Find where the given text appears and provide that cell's center as (x, y) coordinate. 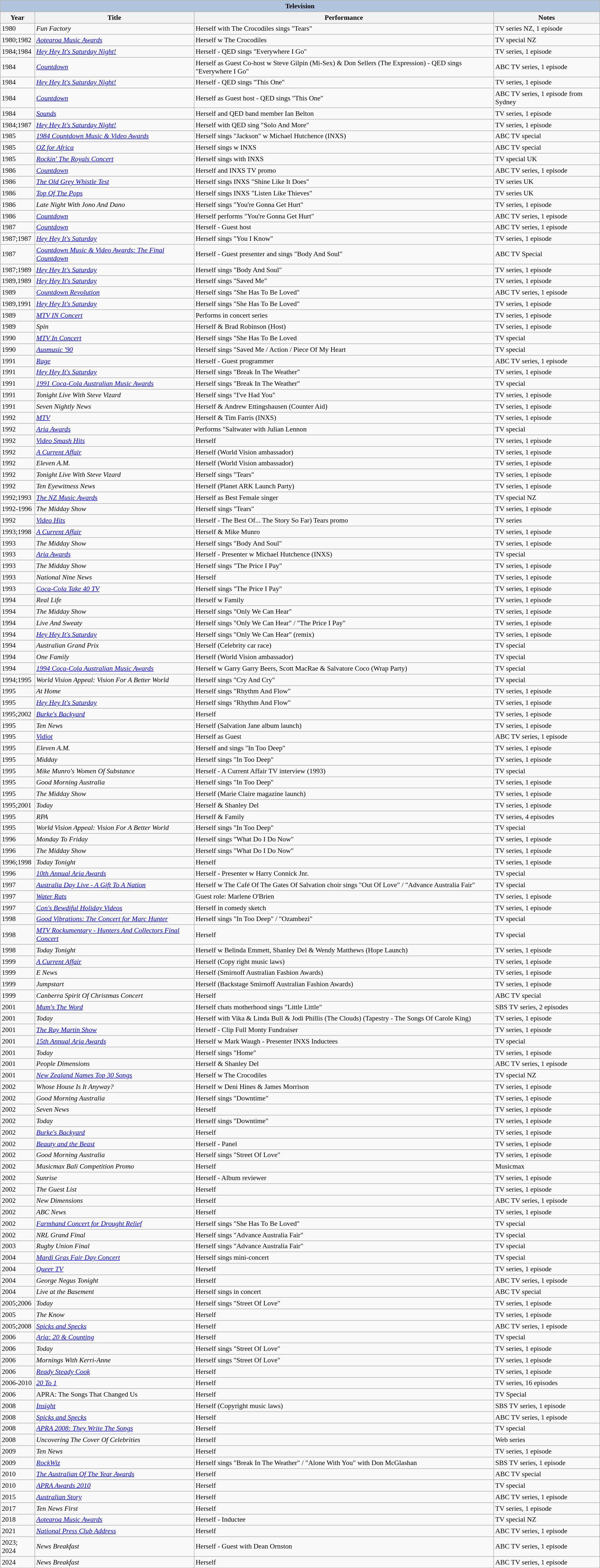
Herself - The Best Of... The Story So Far) Tears promo (344, 521)
Vidiot (114, 737)
Herself as Guest (344, 737)
Herself (Marie Claire magazine launch) (344, 794)
1992;1993 (17, 498)
Mike Munro's Women Of Substance (114, 771)
Herself (Celebrity car race) (344, 646)
Web series (547, 1440)
The NZ Music Awards (114, 498)
2015 (17, 1497)
Herself and QED band member Ian Belton (344, 114)
Jumpstart (114, 984)
1994 Coca-Cola Australian Music Awards (114, 669)
MTV Rockumentary - Hunters And Collectors Final Concert (114, 934)
Water Rats (114, 896)
Australia Day Live - A Gift To A Nation (114, 885)
Herself sings "She Has To Be Loved (344, 338)
2017 (17, 1509)
Canberra Spirit Of Christmas Concert (114, 996)
Herself - Guest with Dean Ornston (344, 1547)
Year (17, 18)
RPA (114, 817)
10th Annual Aria Awards (114, 874)
Herself (Copy right music laws) (344, 962)
1987;1989 (17, 270)
1989,1991 (17, 304)
Herself - Guest presenter and sings "Body And Soul" (344, 255)
Herself sings "Break In The Weather" / "Alone With You" with Don McGlashan (344, 1463)
1994;1995 (17, 680)
Aria: 20 & Counting (114, 1337)
Queer TV (114, 1269)
National Press Club Address (114, 1531)
1987;1987 (17, 239)
People Dimensions (114, 1064)
Live And Sweaty (114, 623)
The Old Grey Whistle Test (114, 182)
Herself w Mark Waugh - Presenter INXS Inductees (344, 1041)
Herself sings "Only We Can Hear" (remix) (344, 634)
Mardi Gras Fair Day Concert (114, 1258)
Countdown Music & Video Awards: The Final Countdown (114, 255)
Insight (114, 1406)
Herself sings "You I Know" (344, 239)
Herself & Andrew Ettingshausen (Counter Aid) (344, 406)
Herself w The Café Of The Gates Of Salvation choir sings "Out Of Love" / "Advance Australia Fair" (344, 885)
The Ray Martin Show (114, 1030)
Herself sings with INXS (344, 159)
Herself - QED sings "This One" (344, 83)
Uncovering The Cover Of Celebrities (114, 1440)
Herself chats motherhood sings "Little Little" (344, 1007)
Monday To Friday (114, 839)
Australian Story (114, 1497)
ABC TV Special (547, 255)
Whose House Is It Anyway? (114, 1087)
Performs "Saltwater with Julian Lennon (344, 429)
Countdown Revolution (114, 293)
Herself performs "You're Gonna Get Hurt" (344, 216)
Herself - Inductee (344, 1520)
2003 (17, 1246)
APRA Awards 2010 (114, 1486)
Herself with QED sing "Solo And More" (344, 125)
1996;1998 (17, 862)
Herself and sings "In Too Deep" (344, 748)
Herself w Belinda Emmett, Shanley Del & Wendy Matthews (Hope Launch) (344, 950)
Herself sings w INXS (344, 148)
Herself in comedy sketch (344, 908)
The Guest List (114, 1189)
Herself sings mini-concert (344, 1258)
Herself w Family (344, 600)
Video Hits (114, 521)
Farmhand Concert for Drought Relief (114, 1224)
Late Night With Jono And Dano (114, 205)
Herself (Planet ARK Launch Party) (344, 486)
Herself as Guest Co-host w Steve Gilpin (Mi-Sex) & Don Sellers (The Expression) - QED sings "Everywhere I Go" (344, 67)
Herself sings "Saved Me" (344, 281)
Herself - Guest programmer (344, 361)
Rugby Union Final (114, 1246)
Herself (Smirnoff Australian Fashion Awards) (344, 973)
TV series (547, 521)
Herself with Vika & Linda Bull & Jodi Phillis (The Clouds) (Tapestry - The Songs Of Carole King) (344, 1019)
Herself sings "Home" (344, 1053)
Performs in concert series (344, 315)
Guest role: Marlene O'Brien (344, 896)
RockWiz (114, 1463)
Rage (114, 361)
Herself - Album reviewer (344, 1178)
15th Annual Aria Awards (114, 1041)
Beauty and the Beast (114, 1144)
Title (114, 18)
Herself (Salvation Jane album launch) (344, 726)
Herself - A Current Affair TV interview (1993) (344, 771)
Herself sings in concert (344, 1292)
NRL Grand Final (114, 1235)
2023; 2024 (17, 1547)
Fun Factory (114, 29)
Herself sings INXS "Listen Like Thieves" (344, 193)
Television (300, 6)
Herself sings "You're Gonna Get Hurt" (344, 205)
Real Life (114, 600)
1995;2002 (17, 714)
The Australian Of The Year Awards (114, 1474)
APRA: The Songs That Changed Us (114, 1395)
Herself sings "Cry And Cry" (344, 680)
George Negus Tonight (114, 1280)
Seven Nightly News (114, 406)
MTV In Concert (114, 338)
Coca-Cola Take 40 TV (114, 589)
Herself - Panel (344, 1144)
Herself sings "Jackson" w Michael Hutchence (INXS) (344, 136)
Live at the Basement (114, 1292)
Herself sings "Only We Can Hear" / "The Price I Pay" (344, 623)
2006-2010 (17, 1383)
TV series, 4 episodes (547, 817)
MTV IN Concert (114, 315)
Good Vibrations: The Concert for Marc Hunter (114, 919)
TV series, 16 episodes (547, 1383)
1993;1998 (17, 532)
1984;1987 (17, 125)
2005;2006 (17, 1304)
TV series NZ, 1 episode (547, 29)
Herself & Tim Farris (INXS) (344, 418)
Musicmax (547, 1167)
Musicmax Bali Competition Promo (114, 1167)
2024 (17, 1562)
1980 (17, 29)
1991 Coca-Cola Australian Music Awards (114, 384)
E News (114, 973)
Herself w Garry Garry Beers, Scott MacRae & Salvatore Coco (Wrap Party) (344, 669)
OZ for Africa (114, 148)
Herself (Copyright music laws) (344, 1406)
TV Special (547, 1395)
Herself - Guest host (344, 227)
Ten News First (114, 1509)
Performance (344, 18)
Sunrise (114, 1178)
Ten Eyewitness News (114, 486)
Herself - Clip Full Monty Fundraiser (344, 1030)
APRA 2008: They Write The Songs (114, 1429)
Rockin' The Royals Concert (114, 159)
Herself - Presenter w Harry Connick Jnr. (344, 874)
Herself w Deni Hines & James Morrison (344, 1087)
Herself as Best Female singer (344, 498)
Herself sings "Only We Can Hear" (344, 612)
1980;1982 (17, 40)
At Home (114, 691)
Midday (114, 760)
2021 (17, 1531)
ABC TV series, 1 episode from Sydney (547, 98)
Seven News (114, 1110)
Spin (114, 327)
Herself & Mike Munro (344, 532)
Mornings With Kerri-Anne (114, 1360)
Ausmusic '90 (114, 350)
The Know (114, 1315)
Herself sings "I've Had You" (344, 395)
Herself (Backstage Smirnoff Australian Fashion Awards) (344, 984)
Top Of The Pops (114, 193)
Herself with The Crocodiles sings "Tears" (344, 29)
National Nine News (114, 578)
Video Smash Hits (114, 441)
MTV (114, 418)
Herself & Family (344, 817)
Herself and INXS TV promo (344, 170)
Herself - Presenter w Michael Hutchence (INXS) (344, 555)
Herself & Brad Robinson (Host) (344, 327)
Herself sings INXS "Shine Like It Does" (344, 182)
One Family (114, 657)
Australian Grand Prix (114, 646)
1984 Countdown Music & Video Awards (114, 136)
2005 (17, 1315)
TV special UK (547, 159)
Herself sings "In Too Deep" / "Ozambezi" (344, 919)
New Zealand Names Top 30 Songs (114, 1076)
Notes (547, 18)
Herself sings "Saved Me / Action / Piece Of My Heart (344, 350)
Sounds (114, 114)
Herself as Guest host - QED sings "This One" (344, 98)
Con's Bewdiful Holiday Videos (114, 908)
Ready Steady Cook (114, 1372)
Herself - QED sings "Everywhere I Go" (344, 52)
2005;2008 (17, 1326)
1995;2001 (17, 805)
1989,1989 (17, 281)
1984;1984 (17, 52)
20 To 1 (114, 1383)
SBS TV series, 2 episodes (547, 1007)
New Dimensions (114, 1201)
2018 (17, 1520)
Mum's The Word (114, 1007)
1992-1996 (17, 509)
ABC News (114, 1212)
